Capture the cell that displays the provided text and extract its [X, Y] central coordinate. 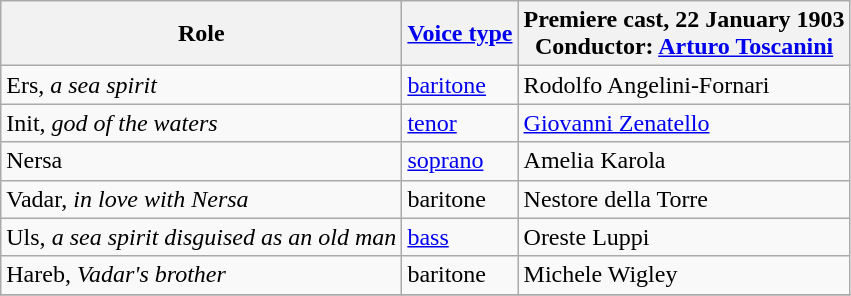
Hareb, Vadar's brother [202, 275]
Premiere cast, 22 January 1903Conductor: Arturo Toscanini [684, 34]
bass [460, 237]
Vadar, in love with Nersa [202, 199]
Giovanni Zenatello [684, 123]
Init, god of the waters [202, 123]
Amelia Karola [684, 161]
Role [202, 34]
Michele Wigley [684, 275]
Oreste Luppi [684, 237]
tenor [460, 123]
Voice type [460, 34]
Nersa [202, 161]
Uls, a sea spirit disguised as an old man [202, 237]
Rodolfo Angelini-Fornari [684, 85]
Nestore della Torre [684, 199]
soprano [460, 161]
Ers, a sea spirit [202, 85]
